Identify which cell holds the provided text, then report its [X, Y] central coordinate. 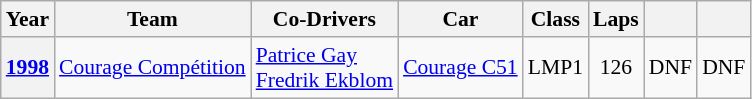
Courage C51 [460, 68]
Laps [616, 19]
126 [616, 68]
LMP1 [556, 68]
Year [28, 19]
Patrice Gay Fredrik Ekblom [324, 68]
Class [556, 19]
1998 [28, 68]
Car [460, 19]
Courage Compétition [152, 68]
Team [152, 19]
Co-Drivers [324, 19]
